Detect which cell encompasses the target text, then output its [x, y] center coordinate. 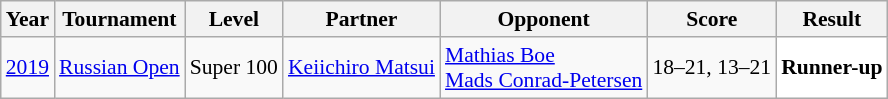
Opponent [544, 19]
Level [234, 19]
Score [712, 19]
18–21, 13–21 [712, 68]
Runner-up [832, 68]
Mathias Boe Mads Conrad-Petersen [544, 68]
Year [28, 19]
Super 100 [234, 68]
Keiichiro Matsui [362, 68]
Tournament [120, 19]
Result [832, 19]
Russian Open [120, 68]
Partner [362, 19]
2019 [28, 68]
